Return (X, Y) of the center of cell containing provided text 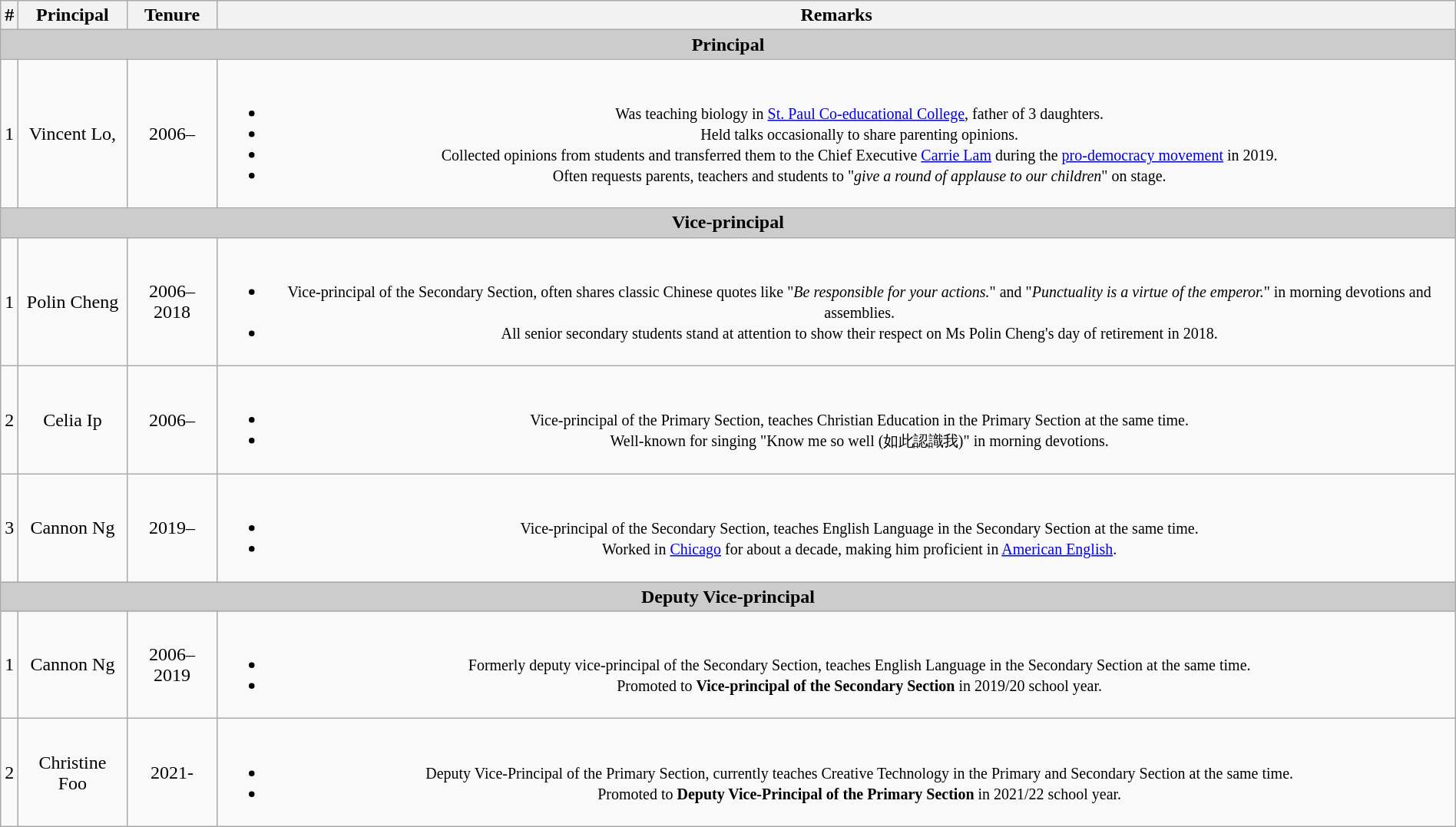
Remarks (836, 15)
Vincent Lo, (72, 134)
# (9, 15)
Tenure (172, 15)
2021- (172, 772)
2006–2018 (172, 301)
Christine Foo (72, 772)
Celia Ip (72, 420)
3 (9, 528)
Deputy Vice-principal (728, 597)
2006–2019 (172, 665)
2019– (172, 528)
Polin Cheng (72, 301)
Vice-principal (728, 223)
